Identify which cell holds the provided text, then report its [X, Y] central coordinate. 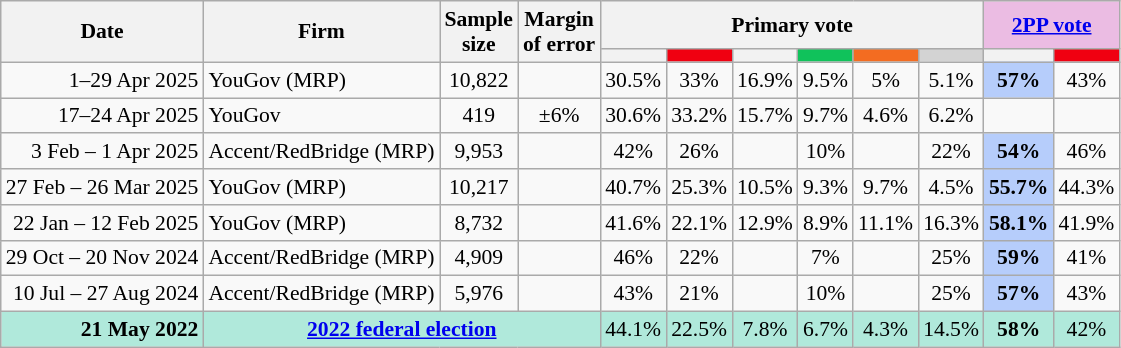
YouGov [321, 116]
15.7% [765, 116]
16.9% [765, 80]
10,217 [479, 187]
41.6% [633, 223]
54% [1018, 152]
8,732 [479, 223]
7% [826, 258]
30.5% [633, 80]
21 May 2022 [102, 330]
7.8% [765, 330]
6.2% [951, 116]
30.6% [633, 116]
±6% [559, 116]
17–24 Apr 2025 [102, 116]
419 [479, 116]
44.1% [633, 330]
59% [1018, 258]
1–29 Apr 2025 [102, 80]
4,909 [479, 258]
22.5% [699, 330]
16.3% [951, 223]
8.9% [826, 223]
Primary vote [792, 25]
5,976 [479, 294]
33% [699, 80]
12.9% [765, 223]
Date [102, 32]
10 Jul – 27 Aug 2024 [102, 294]
2PP vote [1052, 25]
9.5% [826, 80]
21% [699, 294]
5% [886, 80]
33.2% [699, 116]
4.3% [886, 330]
9,953 [479, 152]
11.1% [886, 223]
26% [699, 152]
58% [1018, 330]
9.3% [826, 187]
5.1% [951, 80]
29 Oct – 20 Nov 2024 [102, 258]
41.9% [1086, 223]
10,822 [479, 80]
40.7% [633, 187]
14.5% [951, 330]
41% [1086, 258]
58.1% [1018, 223]
55.7% [1018, 187]
22 Jan – 12 Feb 2025 [102, 223]
25.3% [699, 187]
4.6% [886, 116]
6.7% [826, 330]
Firm [321, 32]
22.1% [699, 223]
27 Feb – 26 Mar 2025 [102, 187]
Marginof error [559, 32]
44.3% [1086, 187]
4.5% [951, 187]
3 Feb – 1 Apr 2025 [102, 152]
10.5% [765, 187]
Samplesize [479, 32]
2022 federal election [402, 330]
